Capture the cell that displays the provided text and extract its (X, Y) central coordinate. 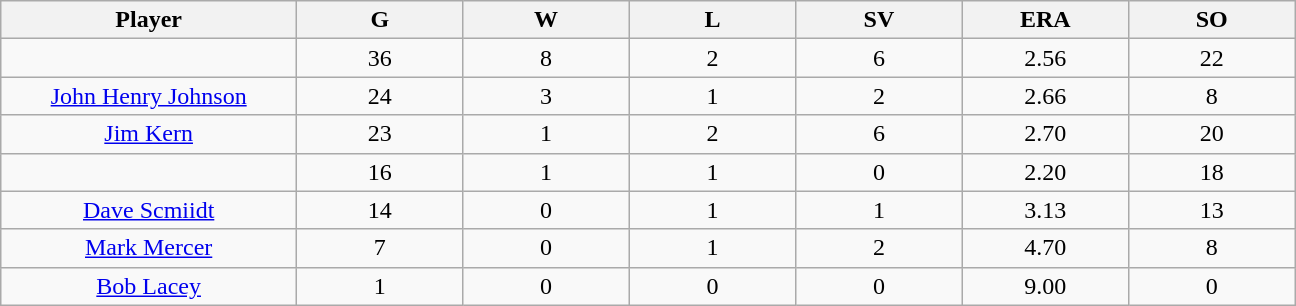
2.20 (1045, 172)
16 (380, 172)
John Henry Johnson (149, 96)
Dave Scmiidt (149, 210)
SO (1211, 20)
4.70 (1045, 248)
2.56 (1045, 58)
L (712, 20)
3 (546, 96)
W (546, 20)
20 (1211, 134)
9.00 (1045, 286)
22 (1211, 58)
Jim Kern (149, 134)
ERA (1045, 20)
SV (879, 20)
G (380, 20)
2.70 (1045, 134)
24 (380, 96)
36 (380, 58)
Player (149, 20)
3.13 (1045, 210)
Bob Lacey (149, 286)
14 (380, 210)
2.66 (1045, 96)
7 (380, 248)
13 (1211, 210)
Mark Mercer (149, 248)
23 (380, 134)
18 (1211, 172)
